Pinpoint the cell where the given text exists, returning its (x, y) midpoint coordinate. 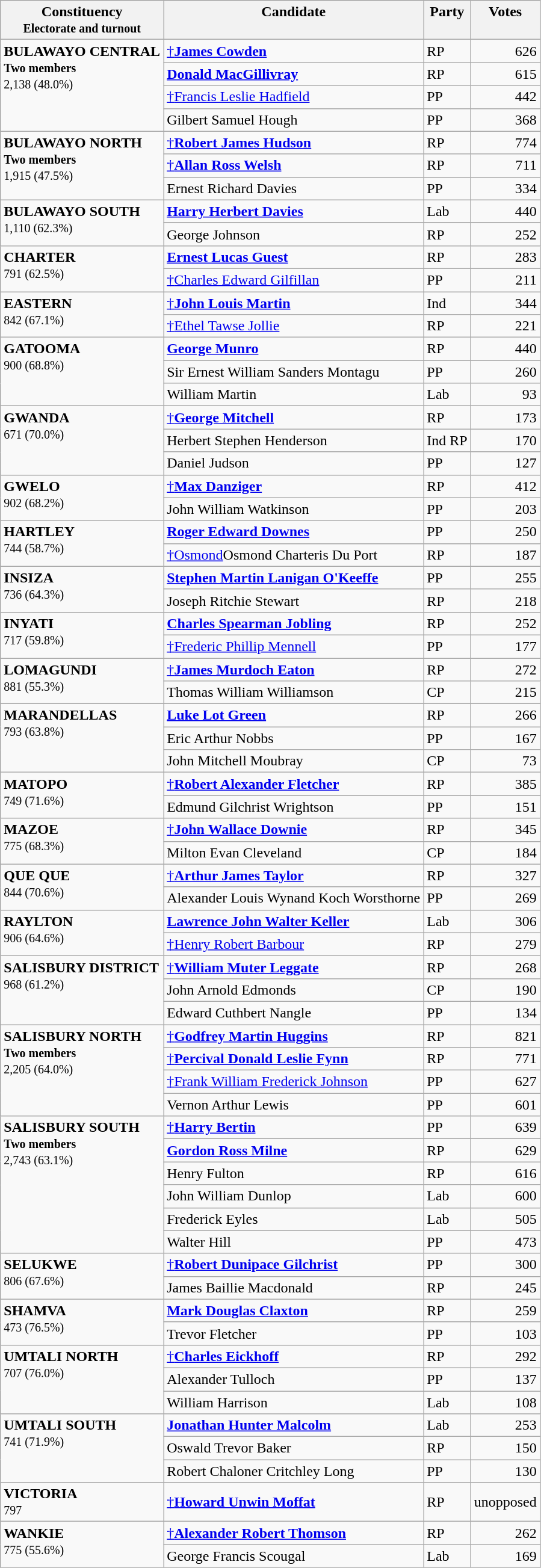
William Harrison (294, 1403)
170 (505, 440)
Gordon Ross Milne (294, 1150)
327 (505, 875)
Ernest Richard Davies (294, 188)
†James Cowden (294, 51)
272 (505, 670)
Stephen Martin Lanigan O'Keeffe (294, 578)
368 (505, 120)
LOMAGUNDI881 (55.3%) (82, 681)
George Munro (294, 349)
BULAWAYO CENTRALTwo members2,138 (48.0%) (82, 85)
Donald MacGillivray (294, 74)
Alexander Louis Wynand Koch Worsthorne (294, 898)
93 (505, 395)
GATOOMA900 (68.8%) (82, 372)
Thomas William Williamson (294, 693)
†Henry Robert Barbour (294, 944)
†Allan Ross Welsh (294, 165)
300 (505, 1265)
Votes (505, 20)
Luke Lot Green (294, 715)
412 (505, 486)
†OsmondOsmond Charteris Du Port (294, 555)
385 (505, 784)
268 (505, 967)
unopposed (505, 1502)
MATOPO749 (71.6%) (82, 795)
Lawrence John Walter Keller (294, 921)
Roger Edward Downes (294, 532)
Party (447, 20)
†Francis Leslie Hadfield (294, 97)
177 (505, 646)
Alexander Tulloch (294, 1379)
VICTORIA797 (82, 1502)
821 (505, 1036)
†George Mitchell (294, 418)
†Alexander Robert Thomson (294, 1533)
203 (505, 509)
173 (505, 418)
†Charles Edward Gilfillan (294, 280)
†Frederic Phillip Mennell (294, 646)
169 (505, 1556)
Frederick Eyles (294, 1219)
CHARTER791 (62.5%) (82, 268)
GWANDA671 (70.0%) (82, 440)
John Mitchell Moubray (294, 761)
442 (505, 97)
†Percival Donald Leslie Fynn (294, 1059)
211 (505, 280)
MARANDELLAS793 (63.8%) (82, 738)
260 (505, 372)
John William Watkinson (294, 509)
†Robert James Hudson (294, 143)
73 (505, 761)
Edward Cuthbert Nangle (294, 1013)
137 (505, 1379)
INYATI717 (59.8%) (82, 635)
187 (505, 555)
HARTLEY744 (58.7%) (82, 543)
RAYLTON906 (64.6%) (82, 933)
Jonathan Hunter Malcolm (294, 1425)
Eric Arthur Nobbs (294, 738)
GWELO902 (68.2%) (82, 498)
Mark Douglas Claxton (294, 1310)
†Charles Eickhoff (294, 1356)
639 (505, 1128)
Harry Herbert Davies (294, 211)
279 (505, 944)
Gilbert Samuel Hough (294, 120)
615 (505, 74)
Ind (447, 303)
711 (505, 165)
Robert Chaloner Critchley Long (294, 1471)
167 (505, 738)
334 (505, 188)
616 (505, 1173)
†James Murdoch Eaton (294, 670)
269 (505, 898)
James Baillie Macdonald (294, 1288)
473 (505, 1242)
Ind RP (447, 440)
UMTALI SOUTH741 (71.9%) (82, 1448)
Walter Hill (294, 1242)
Edmund Gilchrist Wrightson (294, 807)
MAZOE775 (68.3%) (82, 841)
Joseph Ritchie Stewart (294, 600)
221 (505, 326)
627 (505, 1082)
306 (505, 921)
292 (505, 1356)
Trevor Fletcher (294, 1333)
505 (505, 1219)
Milton Evan Cleveland (294, 853)
127 (505, 463)
SALISBURY DISTRICT968 (61.2%) (82, 990)
John William Dunlop (294, 1196)
255 (505, 578)
†Godfrey Martin Huggins (294, 1036)
184 (505, 853)
245 (505, 1288)
771 (505, 1059)
QUE QUE844 (70.6%) (82, 887)
BULAWAYO SOUTH1,110 (62.3%) (82, 223)
WANKIE775 (55.6%) (82, 1545)
Oswald Trevor Baker (294, 1448)
283 (505, 257)
108 (505, 1403)
Herbert Stephen Henderson (294, 440)
Vernon Arthur Lewis (294, 1105)
259 (505, 1310)
134 (505, 1013)
†John Wallace Downie (294, 830)
Ernest Lucas Guest (294, 257)
626 (505, 51)
EASTERN842 (67.1%) (82, 314)
629 (505, 1150)
INSIZA736 (64.3%) (82, 589)
190 (505, 990)
Sir Ernest William Sanders Montagu (294, 372)
600 (505, 1196)
†Robert Alexander Fletcher (294, 784)
Daniel Judson (294, 463)
†Frank William Frederick Johnson (294, 1082)
345 (505, 830)
262 (505, 1533)
250 (505, 532)
†William Muter Leggate (294, 967)
William Martin (294, 395)
SHAMVA473 (76.5%) (82, 1322)
ConstituencyElectorate and turnout (82, 20)
SALISBURY NORTHTwo members2,205 (64.0%) (82, 1070)
George Francis Scougal (294, 1556)
†Arthur James Taylor (294, 875)
†Ethel Tawse Jollie (294, 326)
215 (505, 693)
601 (505, 1105)
†Harry Bertin (294, 1128)
218 (505, 600)
BULAWAYO NORTHTwo members1,915 (47.5%) (82, 165)
103 (505, 1333)
Henry Fulton (294, 1173)
†Howard Unwin Moffat (294, 1502)
151 (505, 807)
774 (505, 143)
Candidate (294, 20)
266 (505, 715)
John Arnold Edmonds (294, 990)
Charles Spearman Jobling (294, 623)
344 (505, 303)
130 (505, 1471)
†Max Danziger (294, 486)
SELUKWE806 (67.6%) (82, 1276)
253 (505, 1425)
SALISBURY SOUTHTwo members2,743 (63.1%) (82, 1185)
†John Louis Martin (294, 303)
UMTALI NORTH707 (76.0%) (82, 1379)
†Robert Dunipace Gilchrist (294, 1265)
George Johnson (294, 234)
150 (505, 1448)
